Extract the (X, Y) coordinate from the center of the cell holding the provided text.  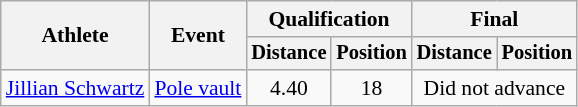
Athlete (76, 36)
Did not advance (494, 88)
Qualification (328, 19)
Final (494, 19)
Pole vault (198, 88)
Jillian Schwartz (76, 88)
Event (198, 36)
18 (371, 88)
4.40 (288, 88)
